Capture the cell that displays the provided text and extract its (X, Y) central coordinate. 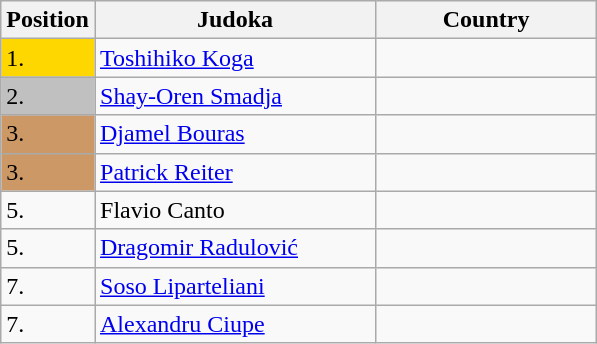
Soso Liparteliani (234, 286)
1. (48, 58)
Shay-Oren Smadja (234, 96)
Country (486, 20)
Judoka (234, 20)
2. (48, 96)
Alexandru Ciupe (234, 324)
Flavio Canto (234, 210)
Djamel Bouras (234, 134)
Position (48, 20)
Patrick Reiter (234, 172)
Dragomir Radulović (234, 248)
Toshihiko Koga (234, 58)
